Provide the (X, Y) coordinate of the cell's center where the given text is located.  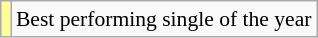
Best performing single of the year (164, 19)
